Find where the given text appears and provide that cell's center as [X, Y] coordinate. 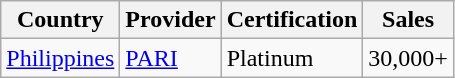
Philippines [60, 58]
Country [60, 20]
30,000+ [408, 58]
PARI [170, 58]
Platinum [292, 58]
Sales [408, 20]
Provider [170, 20]
Certification [292, 20]
